Pinpoint the cell where the given text exists, returning its (X, Y) midpoint coordinate. 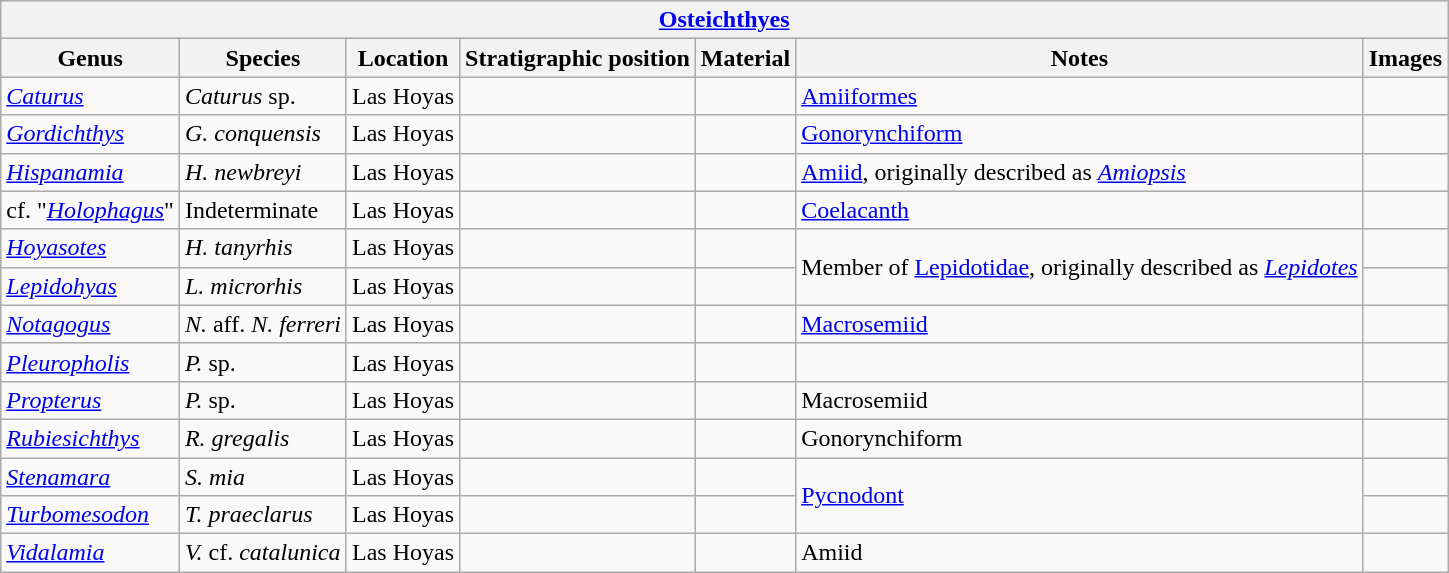
V. cf. catalunica (262, 553)
Species (262, 58)
Notagogus (90, 324)
Amiid, originally described as Amiopsis (1080, 172)
Genus (90, 58)
H. newbreyi (262, 172)
Images (1405, 58)
R. gregalis (262, 438)
Stenamara (90, 477)
Lepidohyas (90, 286)
Turbomesodon (90, 515)
Member of Lepidotidae, originally described as Lepidotes (1080, 267)
Location (402, 58)
Osteichthyes (724, 20)
Hispanamia (90, 172)
Vidalamia (90, 553)
Amiiformes (1080, 96)
cf. "Holophagus" (90, 210)
S. mia (262, 477)
G. conquensis (262, 134)
Pleuropholis (90, 362)
T. praeclarus (262, 515)
Pycnodont (1080, 496)
Indeterminate (262, 210)
Stratigraphic position (578, 58)
Material (745, 58)
Caturus (90, 96)
Propterus (90, 400)
Amiid (1080, 553)
Rubiesichthys (90, 438)
Gordichthys (90, 134)
H. tanyrhis (262, 248)
Caturus sp. (262, 96)
L. microrhis (262, 286)
Notes (1080, 58)
N. aff. N. ferreri (262, 324)
Hoyasotes (90, 248)
Coelacanth (1080, 210)
